For the text-containing cell, return its midpoint in (X, Y) coordinate format. 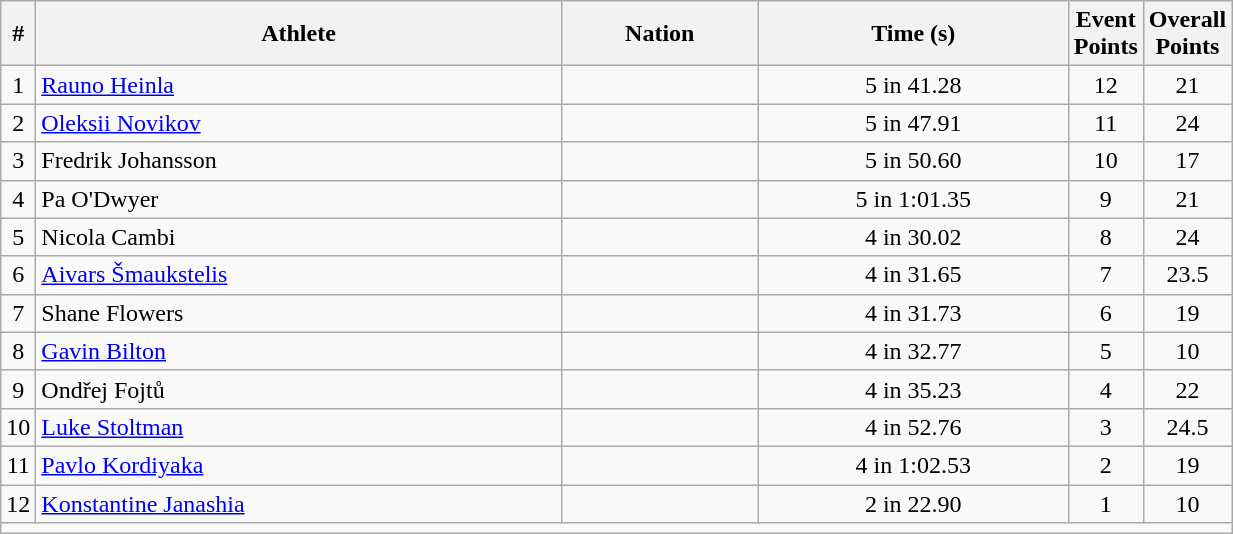
4 in 31.73 (913, 313)
Gavin Bilton (298, 351)
22 (1187, 389)
Nicola Cambi (298, 237)
Overall Points (1187, 34)
Oleksii Novikov (298, 123)
23.5 (1187, 275)
4 in 32.77 (913, 351)
Shane Flowers (298, 313)
5 in 50.60 (913, 161)
4 in 52.76 (913, 427)
5 in 47.91 (913, 123)
Luke Stoltman (298, 427)
# (18, 34)
4 in 31.65 (913, 275)
Event Points (1106, 34)
2 in 22.90 (913, 503)
4 in 30.02 (913, 237)
Rauno Heinla (298, 85)
Konstantine Janashia (298, 503)
Pa O'Dwyer (298, 199)
Aivars Šmaukstelis (298, 275)
5 in 41.28 (913, 85)
Ondřej Fojtů (298, 389)
17 (1187, 161)
Time (s) (913, 34)
Pavlo Kordiyaka (298, 465)
4 in 35.23 (913, 389)
24.5 (1187, 427)
4 in 1:02.53 (913, 465)
Nation (660, 34)
5 in 1:01.35 (913, 199)
Fredrik Johansson (298, 161)
Athlete (298, 34)
